Extract the [X, Y] coordinate from the center of the cell holding the provided text.  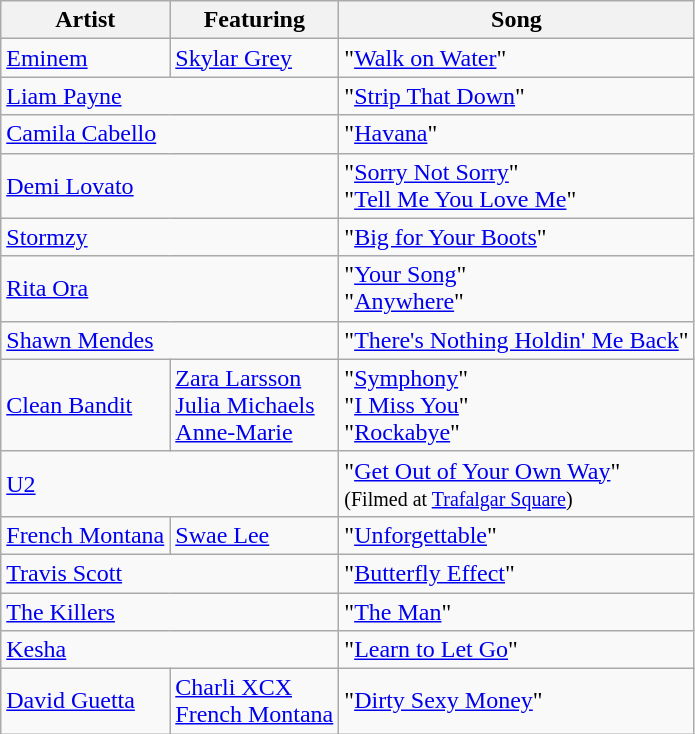
Swae Lee [254, 535]
Clean Bandit [86, 405]
"Sorry Not Sorry""Tell Me You Love Me" [516, 186]
U2 [170, 484]
"Dirty Sexy Money" [516, 702]
"Symphony""I Miss You""Rockabye" [516, 405]
"Your Song""Anywhere" [516, 288]
"Strip That Down" [516, 96]
Kesha [170, 650]
Zara LarssonJulia MichaelsAnne-Marie [254, 405]
Stormzy [170, 237]
"Unforgettable" [516, 535]
Camila Cabello [170, 134]
Eminem [86, 58]
Liam Payne [170, 96]
"Walk on Water" [516, 58]
Travis Scott [170, 573]
"Butterfly Effect" [516, 573]
French Montana [86, 535]
"There's Nothing Holdin' Me Back" [516, 340]
The Killers [170, 611]
Skylar Grey [254, 58]
Shawn Mendes [170, 340]
"Learn to Let Go" [516, 650]
Artist [86, 20]
Song [516, 20]
Featuring [254, 20]
Demi Lovato [170, 186]
Rita Ora [170, 288]
"The Man" [516, 611]
"Get Out of Your Own Way"(Filmed at Trafalgar Square) [516, 484]
Charli XCXFrench Montana [254, 702]
"Big for Your Boots" [516, 237]
David Guetta [86, 702]
"Havana" [516, 134]
